Provide the [x, y] coordinate of the cell's center where the given text is located.  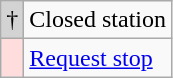
Request stop [98, 58]
Closed station [98, 20]
† [12, 20]
